From the cell containing the given text, extract its center point as (X, Y) coordinate. 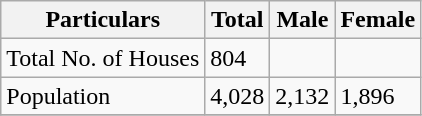
4,028 (238, 96)
Male (302, 20)
Population (103, 96)
Total No. of Houses (103, 58)
1,896 (378, 96)
2,132 (302, 96)
Total (238, 20)
Particulars (103, 20)
Female (378, 20)
804 (238, 58)
